Return the [X, Y] coordinate for the center point of the cell that contains the specified text.  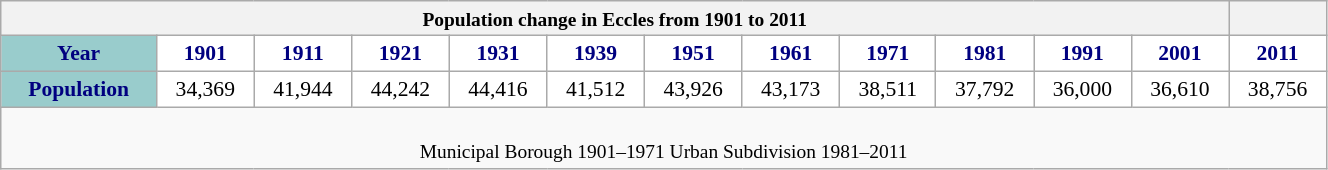
1991 [1083, 54]
41,512 [596, 90]
Population [79, 90]
2011 [1278, 54]
44,242 [401, 90]
2001 [1180, 54]
36,000 [1083, 90]
1961 [791, 54]
34,369 [205, 90]
41,944 [303, 90]
37,792 [985, 90]
1911 [303, 54]
1901 [205, 54]
1921 [401, 54]
38,756 [1278, 90]
Population change in Eccles from 1901 to 2011 [615, 18]
38,511 [887, 90]
1931 [498, 54]
Municipal Borough 1901–1971 Urban Subdivision 1981–2011 [664, 138]
1939 [596, 54]
44,416 [498, 90]
1981 [985, 54]
43,173 [791, 90]
43,926 [693, 90]
1971 [887, 54]
36,610 [1180, 90]
1951 [693, 54]
Year [79, 54]
